From the cell containing the given text, extract its center point as (x, y) coordinate. 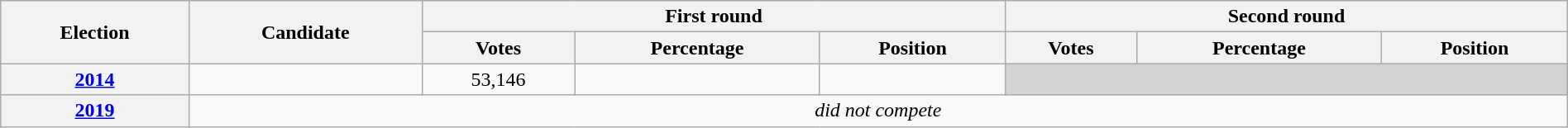
Second round (1287, 17)
Candidate (305, 32)
2019 (95, 111)
Election (95, 32)
53,146 (498, 79)
First round (713, 17)
did not compete (878, 111)
2014 (95, 79)
